For the text-containing cell, return its midpoint in (x, y) coordinate format. 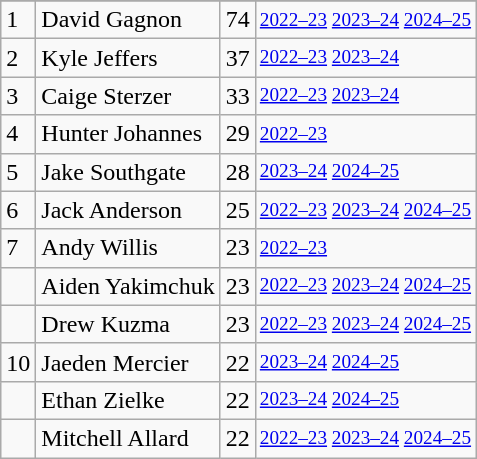
Jack Anderson (128, 210)
Kyle Jeffers (128, 58)
Mitchell Allard (128, 438)
Ethan Zielke (128, 400)
33 (238, 96)
37 (238, 58)
28 (238, 172)
29 (238, 134)
6 (18, 210)
4 (18, 134)
Hunter Johannes (128, 134)
3 (18, 96)
David Gagnon (128, 20)
Jake Southgate (128, 172)
1 (18, 20)
5 (18, 172)
Caige Sterzer (128, 96)
74 (238, 20)
Jaeden Mercier (128, 362)
2 (18, 58)
Drew Kuzma (128, 324)
7 (18, 248)
Andy Willis (128, 248)
25 (238, 210)
Aiden Yakimchuk (128, 286)
10 (18, 362)
